Return [x, y] of the center of cell containing provided text 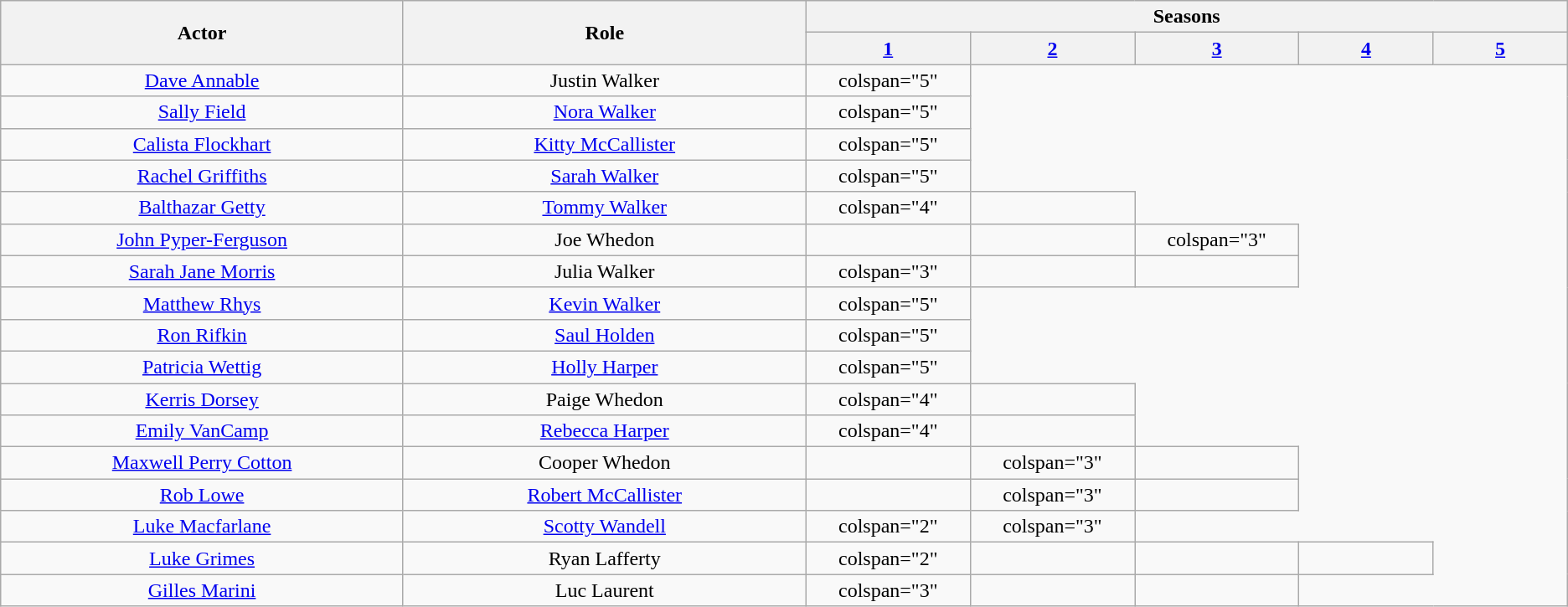
Scotty Wandell [605, 527]
Seasons [1186, 17]
3 [1217, 49]
Luke Grimes [203, 558]
Joe Whedon [605, 239]
Balthazar Getty [203, 208]
Patricia Wettig [203, 367]
Role [605, 33]
Calista Flockhart [203, 144]
5 [1500, 49]
Kevin Walker [605, 303]
2 [1052, 49]
Ryan Lafferty [605, 558]
Julia Walker [605, 271]
Cooper Whedon [605, 463]
Paige Whedon [605, 399]
Dave Annable [203, 80]
Emily VanCamp [203, 431]
Robert McCallister [605, 495]
Sally Field [203, 112]
Holly Harper [605, 367]
Kitty McCallister [605, 144]
Luc Laurent [605, 590]
Gilles Marini [203, 590]
1 [888, 49]
Rob Lowe [203, 495]
Sarah Walker [605, 176]
Justin Walker [605, 80]
Saul Holden [605, 335]
Actor [203, 33]
Luke Macfarlane [203, 527]
Maxwell Perry Cotton [203, 463]
Kerris Dorsey [203, 399]
Nora Walker [605, 112]
4 [1366, 49]
Ron Rifkin [203, 335]
Matthew Rhys [203, 303]
Tommy Walker [605, 208]
Sarah Jane Morris [203, 271]
Rebecca Harper [605, 431]
Rachel Griffiths [203, 176]
John Pyper-Ferguson [203, 239]
